Pinpoint the cell where the given text exists, returning its [X, Y] midpoint coordinate. 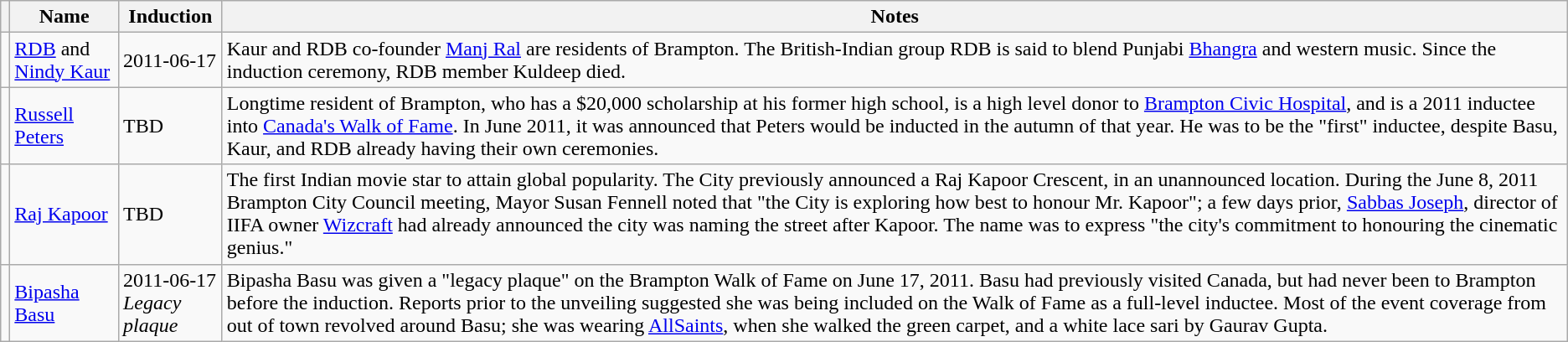
Raj Kapoor [64, 215]
Name [64, 17]
2011-06-17Legacy plaque [170, 303]
RDB and Nindy Kaur [64, 60]
Notes [895, 17]
Induction [170, 17]
Bipasha Basu [64, 303]
Russell Peters [64, 126]
2011-06-17 [170, 60]
